Output the [X, Y] coordinate of the center of the cell containing the given text.  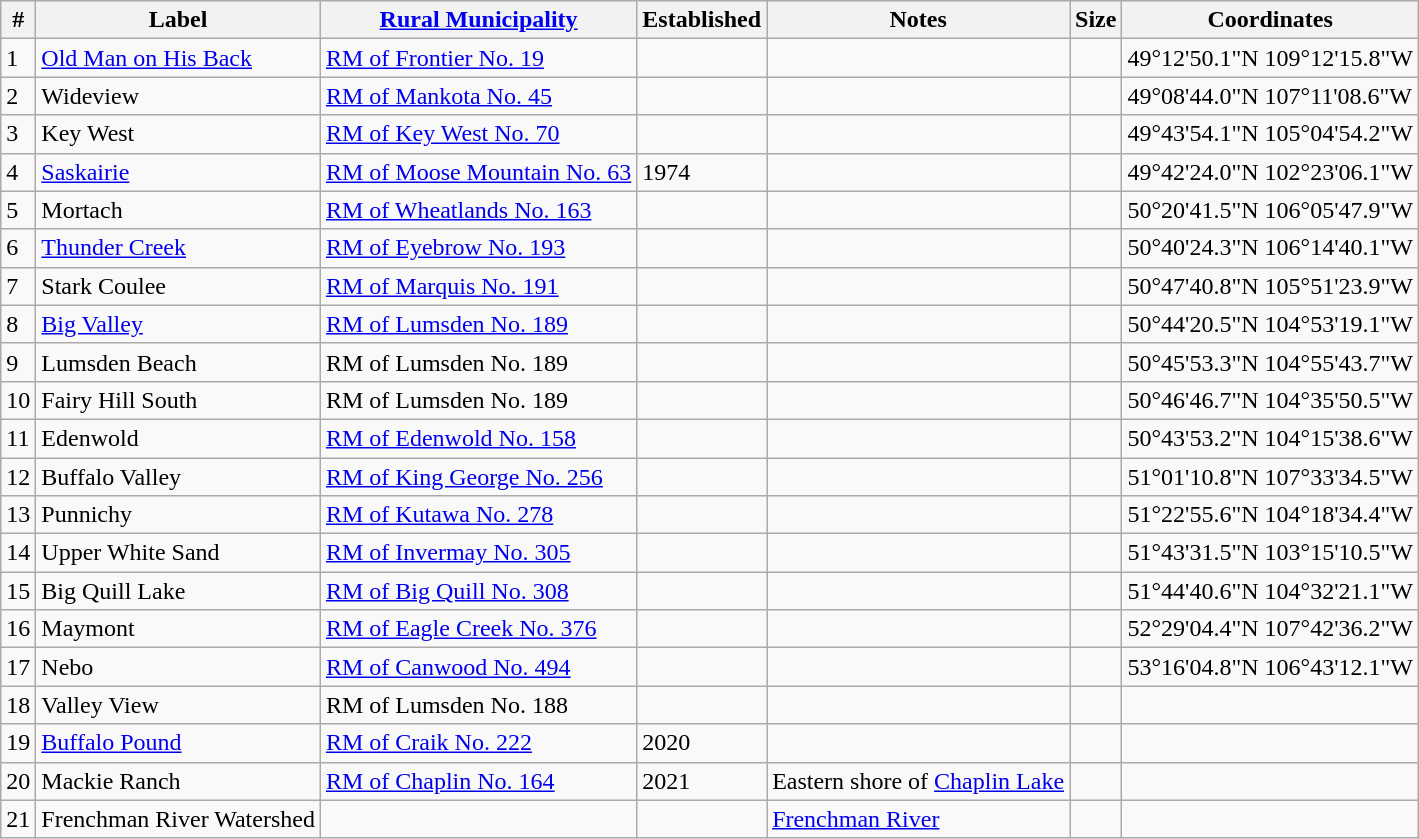
6 [18, 248]
Key West [178, 134]
50°46'46.7"N 104°35'50.5"W [1270, 400]
Maymont [178, 629]
15 [18, 591]
Nebo [178, 667]
Lumsden Beach [178, 362]
9 [18, 362]
17 [18, 667]
50°44'20.5"N 104°53'19.1"W [1270, 324]
21 [18, 819]
Buffalo Pound [178, 743]
16 [18, 629]
Wideview [178, 96]
RM of Mankota No. 45 [478, 96]
Label [178, 20]
# [18, 20]
1974 [702, 172]
Notes [918, 20]
Mackie Ranch [178, 781]
2021 [702, 781]
50°45'53.3"N 104°55'43.7"W [1270, 362]
49°42'24.0"N 102°23'06.1"W [1270, 172]
Valley View [178, 705]
12 [18, 477]
Old Man on His Back [178, 58]
20 [18, 781]
50°43'53.2"N 104°15'38.6"W [1270, 438]
52°29'04.4"N 107°42'36.2"W [1270, 629]
RM of Edenwold No. 158 [478, 438]
RM of Eagle Creek No. 376 [478, 629]
RM of Canwood No. 494 [478, 667]
Frenchman River Watershed [178, 819]
Frenchman River [918, 819]
49°43'54.1"N 105°04'54.2"W [1270, 134]
49°12'50.1"N 109°12'15.8"W [1270, 58]
7 [18, 286]
19 [18, 743]
Edenwold [178, 438]
50°20'41.5"N 106°05'47.9"W [1270, 210]
53°16'04.8"N 106°43'12.1"W [1270, 667]
RM of Lumsden No. 188 [478, 705]
2020 [702, 743]
Big Valley [178, 324]
Size [1096, 20]
49°08'44.0"N 107°11'08.6"W [1270, 96]
51°43'31.5"N 103°15'10.5"W [1270, 553]
Stark Coulee [178, 286]
RM of Eyebrow No. 193 [478, 248]
3 [18, 134]
RM of Kutawa No. 278 [478, 515]
RM of Chaplin No. 164 [478, 781]
50°40'24.3"N 106°14'40.1"W [1270, 248]
Thunder Creek [178, 248]
51°44'40.6"N 104°32'21.1"W [1270, 591]
RM of Marquis No. 191 [478, 286]
13 [18, 515]
Rural Municipality [478, 20]
1 [18, 58]
4 [18, 172]
5 [18, 210]
Upper White Sand [178, 553]
Punnichy [178, 515]
14 [18, 553]
Big Quill Lake [178, 591]
50°47'40.8"N 105°51'23.9"W [1270, 286]
RM of King George No. 256 [478, 477]
8 [18, 324]
RM of Big Quill No. 308 [478, 591]
Coordinates [1270, 20]
Saskairie [178, 172]
RM of Key West No. 70 [478, 134]
11 [18, 438]
RM of Moose Mountain No. 63 [478, 172]
RM of Invermay No. 305 [478, 553]
Eastern shore of Chaplin Lake [918, 781]
Buffalo Valley [178, 477]
Fairy Hill South [178, 400]
Established [702, 20]
18 [18, 705]
RM of Frontier No. 19 [478, 58]
RM of Craik No. 222 [478, 743]
Mortach [178, 210]
10 [18, 400]
RM of Wheatlands No. 163 [478, 210]
2 [18, 96]
51°22'55.6"N 104°18'34.4"W [1270, 515]
51°01'10.8"N 107°33'34.5"W [1270, 477]
